Identify which cell holds the provided text, then report its [X, Y] central coordinate. 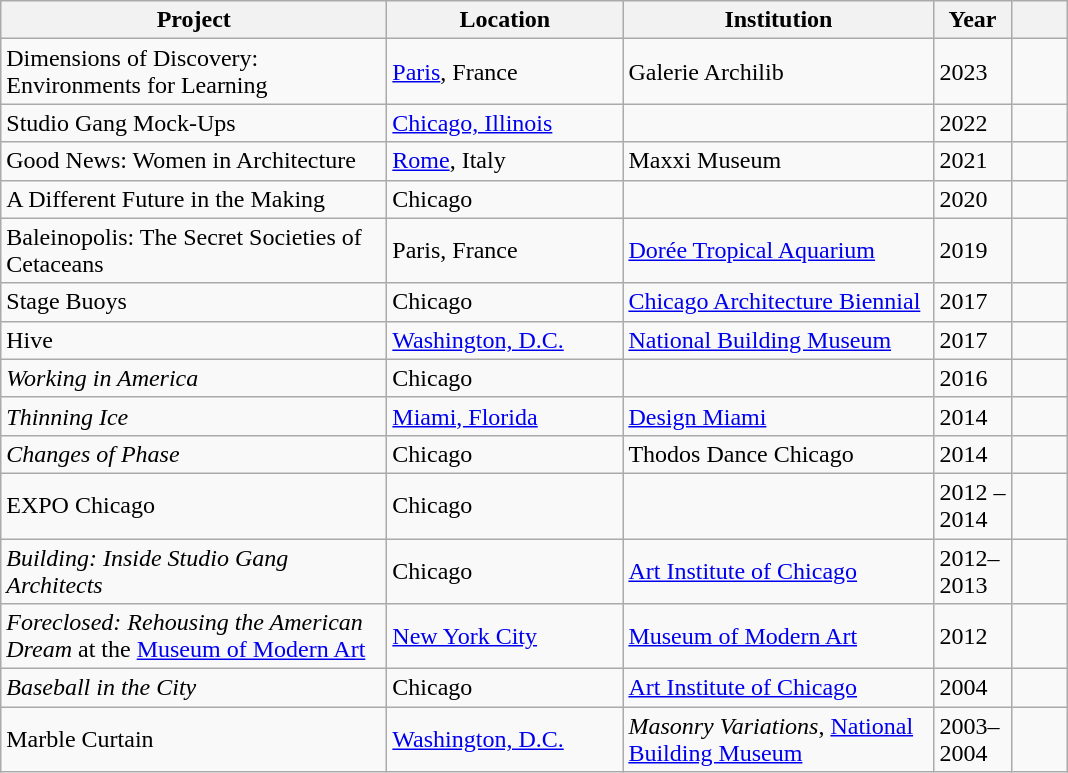
Baseball in the City [194, 688]
Good News: Women in Architecture [194, 161]
2020 [972, 199]
Dorée Tropical Aquarium [778, 250]
Chicago, Illinois [505, 123]
Location [505, 20]
Dimensions of Discovery: Environments for Learning [194, 72]
Chicago Architecture Biennial [778, 302]
2021 [972, 161]
Foreclosed: Rehousing the American Dream at the Museum of Modern Art [194, 636]
Museum of Modern Art [778, 636]
Stage Buoys [194, 302]
Project [194, 20]
2012 –2014 [972, 506]
A Different Future in the Making [194, 199]
Hive [194, 340]
Maxxi Museum [778, 161]
Year [972, 20]
Studio Gang Mock-Ups [194, 123]
2022 [972, 123]
2004 [972, 688]
National Building Museum [778, 340]
Design Miami [778, 416]
2023 [972, 72]
EXPO Chicago [194, 506]
Working in America [194, 378]
Building: Inside Studio Gang Architects [194, 570]
Thodos Dance Chicago [778, 454]
2003–2004 [972, 740]
Institution [778, 20]
Thinning Ice [194, 416]
New York City [505, 636]
Baleinopolis: The Secret Societies of Cetaceans [194, 250]
2012–2013 [972, 570]
2012 [972, 636]
2019 [972, 250]
Galerie Archilib [778, 72]
Rome, Italy [505, 161]
2016 [972, 378]
Marble Curtain [194, 740]
Masonry Variations, National Building Museum [778, 740]
Changes of Phase [194, 454]
Miami, Florida [505, 416]
